Provide the [x, y] coordinate of the cell's center where the given text is located.  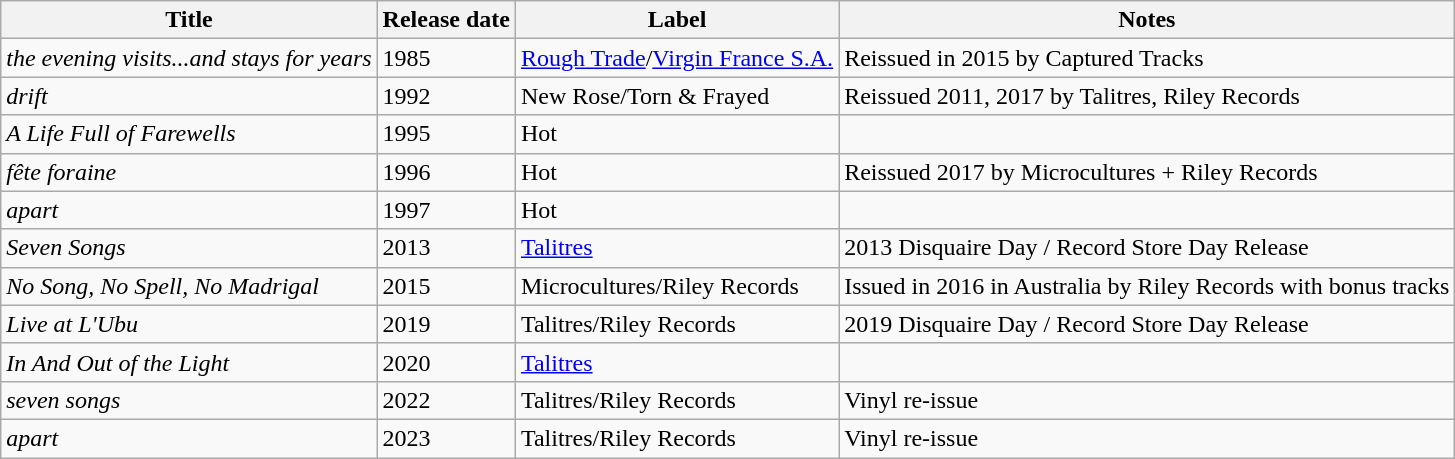
2022 [446, 400]
seven songs [189, 400]
the evening visits...and stays for years [189, 58]
New Rose/Torn & Frayed [676, 96]
Reissued 2017 by Microcultures + Riley Records [1147, 172]
Seven Songs [189, 248]
Release date [446, 20]
A Life Full of Farewells [189, 134]
2013 Disquaire Day / Record Store Day Release [1147, 248]
1996 [446, 172]
1992 [446, 96]
2023 [446, 438]
1985 [446, 58]
2019 Disquaire Day / Record Store Day Release [1147, 324]
2015 [446, 286]
Reissued 2011, 2017 by Talitres, Riley Records [1147, 96]
fête foraine [189, 172]
2019 [446, 324]
Rough Trade/Virgin France S.A. [676, 58]
Issued in 2016 in Australia by Riley Records with bonus tracks [1147, 286]
Live at L'Ubu [189, 324]
drift [189, 96]
2020 [446, 362]
No Song, No Spell, No Madrigal [189, 286]
Notes [1147, 20]
Title [189, 20]
In And Out of the Light [189, 362]
1995 [446, 134]
Label [676, 20]
2013 [446, 248]
Reissued in 2015 by Captured Tracks [1147, 58]
Microcultures/Riley Records [676, 286]
1997 [446, 210]
